Find where the given text appears and provide that cell's center as (x, y) coordinate. 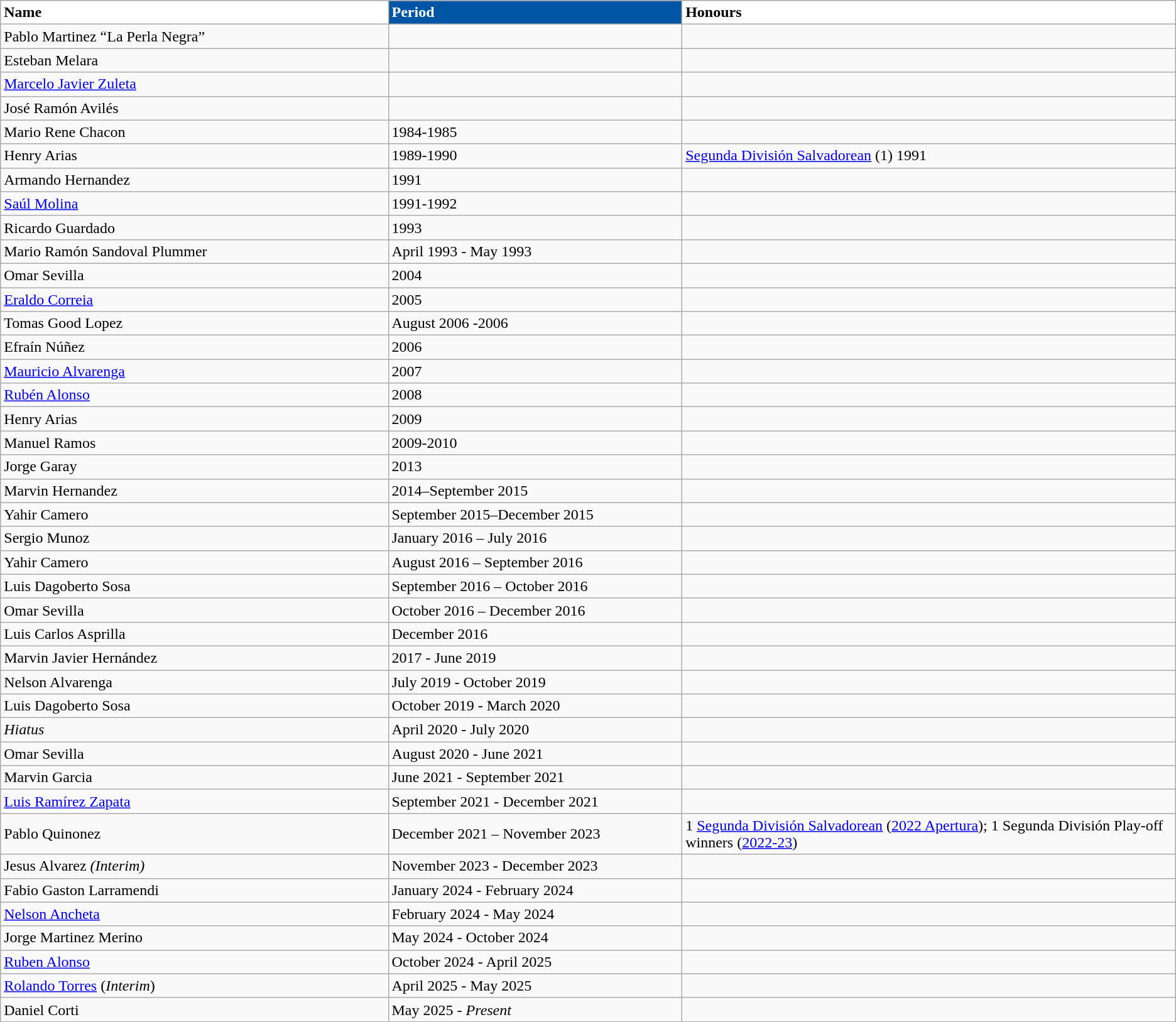
José Ramón Avilés (195, 108)
Ruben Alonso (195, 962)
2009-2010 (535, 443)
Ricardo Guardado (195, 227)
1984-1985 (535, 132)
Pablo Quinonez (195, 834)
1991-1992 (535, 204)
Marvin Javier Hernández (195, 658)
Nelson Alvarenga (195, 682)
Segunda División Salvadorean (1) 1991 (929, 156)
January 2016 – July 2016 (535, 538)
Mario Ramón Sandoval Plummer (195, 251)
Esteban Melara (195, 60)
Period (535, 13)
Jesus Alvarez (Interim) (195, 866)
August 2016 – September 2016 (535, 562)
October 2019 - March 2020 (535, 706)
September 2016 – October 2016 (535, 586)
Marvin Hernandez (195, 491)
Saúl Molina (195, 204)
Efraín Núñez (195, 347)
Honours (929, 13)
Luis Carlos Asprilla (195, 634)
June 2021 - September 2021 (535, 778)
2009 (535, 419)
Jorge Garay (195, 467)
August 2006 -2006 (535, 323)
Marcelo Javier Zuleta (195, 84)
April 2020 - July 2020 (535, 730)
1991 (535, 180)
October 2024 - April 2025 (535, 962)
Name (195, 13)
December 2021 – November 2023 (535, 834)
February 2024 - May 2024 (535, 914)
April 1993 - May 1993 (535, 251)
2007 (535, 371)
Sergio Munoz (195, 538)
Nelson Ancheta (195, 914)
September 2015–December 2015 (535, 514)
Luis Ramírez Zapata (195, 802)
Marvin Garcia (195, 778)
Armando Hernandez (195, 180)
May 2024 - October 2024 (535, 938)
Rubén Alonso (195, 395)
2014–September 2015 (535, 491)
Mauricio Alvarenga (195, 371)
Rolando Torres (Interim) (195, 986)
Jorge Martinez Merino (195, 938)
2004 (535, 275)
January 2024 - February 2024 (535, 890)
2013 (535, 467)
Fabio Gaston Larramendi (195, 890)
May 2025 - Present (535, 1009)
1989-1990 (535, 156)
November 2023 - December 2023 (535, 866)
Manuel Ramos (195, 443)
Mario Rene Chacon (195, 132)
2005 (535, 300)
August 2020 - June 2021 (535, 754)
September 2021 - December 2021 (535, 802)
April 2025 - May 2025 (535, 986)
Daniel Corti (195, 1009)
1 Segunda División Salvadorean (2022 Apertura); 1 Segunda División Play-off winners (2022-23) (929, 834)
Hiatus (195, 730)
July 2019 - October 2019 (535, 682)
October 2016 – December 2016 (535, 610)
2006 (535, 347)
1993 (535, 227)
Pablo Martinez “La Perla Negra” (195, 36)
2017 - June 2019 (535, 658)
2008 (535, 395)
December 2016 (535, 634)
Tomas Good Lopez (195, 323)
Eraldo Correia (195, 300)
